From the cell containing the given text, extract its center point as (x, y) coordinate. 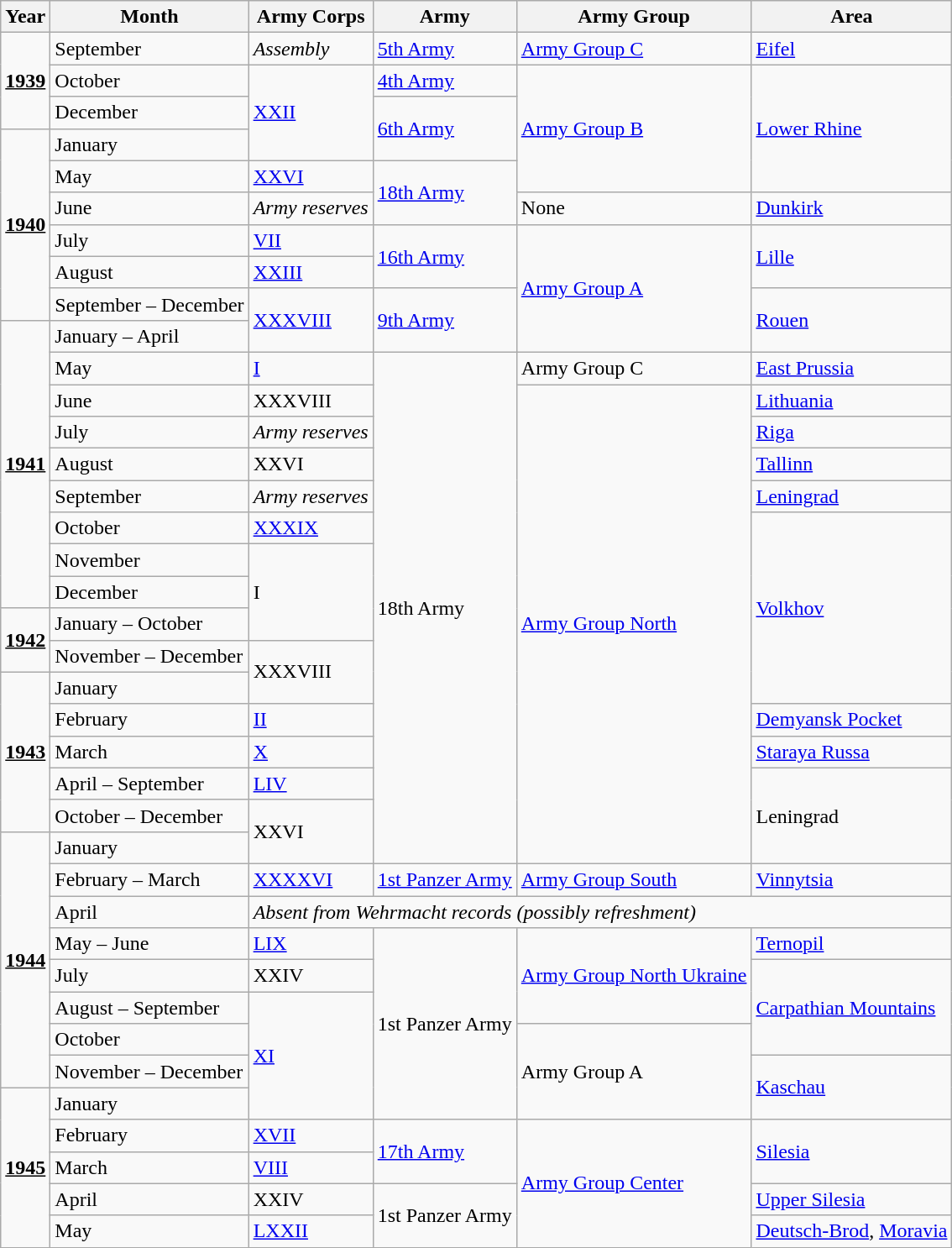
Staraya Russa (851, 752)
October – December (149, 815)
Assembly (311, 49)
Lower Rhine (851, 128)
1943 (25, 752)
XXII (311, 113)
May – June (149, 944)
Army Group North (634, 625)
II (311, 720)
Absent from Wehrmacht records (possibly refreshment) (600, 911)
LXXII (311, 1231)
Vinnytsia (851, 879)
August – September (149, 1008)
November (149, 560)
Year (25, 17)
Army Group B (634, 128)
Lille (851, 256)
Dunkirk (851, 208)
XI (311, 1056)
Lithuania (851, 401)
XXXIX (311, 528)
April – September (149, 784)
January – October (149, 624)
9th Army (445, 320)
6th Army (445, 128)
Month (149, 17)
Army Group North Ukraine (634, 976)
None (634, 208)
Tallinn (851, 464)
Carpathian Mountains (851, 1008)
XVII (311, 1135)
1944 (25, 959)
January – April (149, 336)
XXXXVI (311, 879)
1942 (25, 640)
17th Army (445, 1151)
1945 (25, 1167)
1940 (25, 224)
1939 (25, 81)
Area (851, 17)
Army Group (634, 17)
Army Group Center (634, 1183)
LIV (311, 784)
Kaschau (851, 1088)
East Prussia (851, 368)
September – December (149, 304)
VII (311, 240)
Riga (851, 433)
5th Army (445, 49)
Rouen (851, 320)
Army Group South (634, 879)
Deutsch-Brod, Moravia (851, 1231)
Eifel (851, 49)
Ternopil (851, 944)
1941 (25, 464)
16th Army (445, 256)
February – March (149, 879)
XXIII (311, 272)
VIII (311, 1167)
X (311, 752)
Upper Silesia (851, 1199)
Demyansk Pocket (851, 720)
LIX (311, 944)
Army (445, 17)
Volkhov (851, 608)
Army Corps (311, 17)
Silesia (851, 1151)
4th Army (445, 81)
